Detect which cell encompasses the target text, then output its [X, Y] center coordinate. 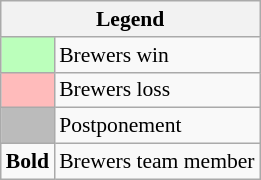
Brewers team member [157, 162]
Legend [130, 19]
Postponement [157, 126]
Brewers win [157, 55]
Bold [28, 162]
Brewers loss [157, 90]
